Locate the cell with the specified text and output its (X, Y) center coordinate. 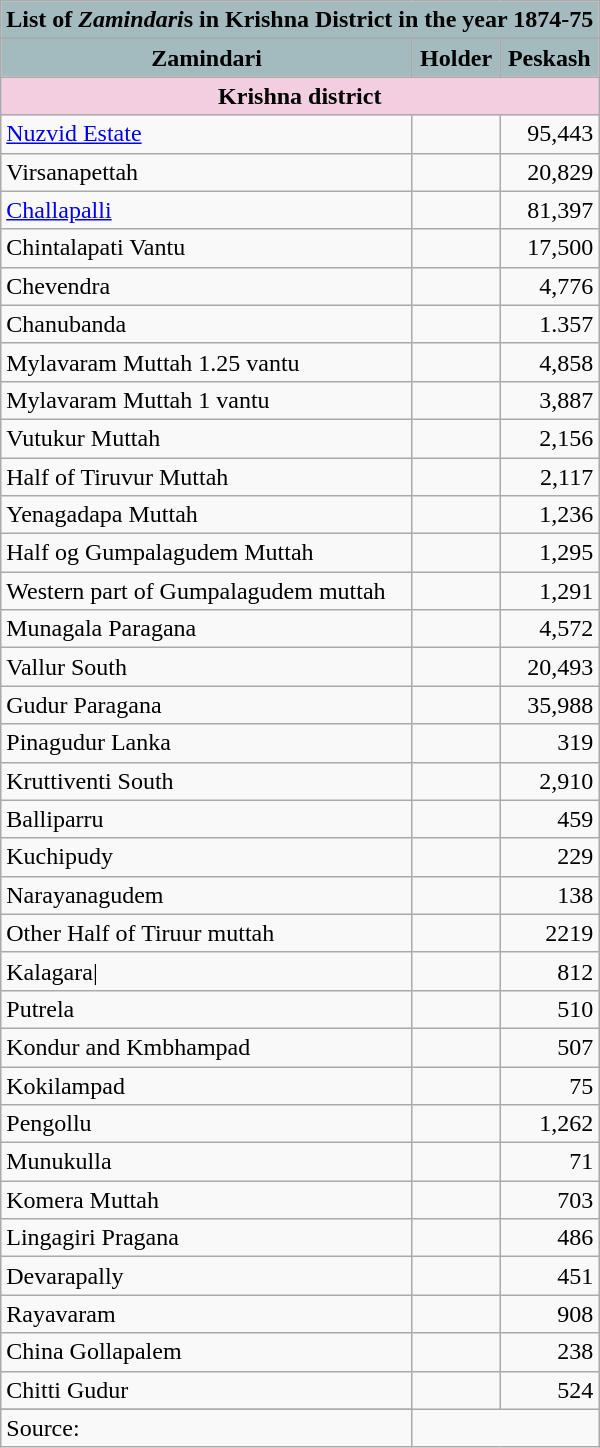
Pengollu (207, 1124)
35,988 (550, 705)
Vallur South (207, 667)
1.357 (550, 324)
1,295 (550, 553)
Balliparru (207, 819)
81,397 (550, 210)
524 (550, 1390)
908 (550, 1314)
459 (550, 819)
Chevendra (207, 286)
71 (550, 1162)
Narayanagudem (207, 895)
Gudur Paragana (207, 705)
Pinagudur Lanka (207, 743)
Holder (456, 58)
2,156 (550, 438)
Krishna district (300, 96)
Half og Gumpalagudem Muttah (207, 553)
95,443 (550, 134)
Zamindari (207, 58)
1,262 (550, 1124)
Kalagara| (207, 971)
Chitti Gudur (207, 1390)
Komera Muttah (207, 1200)
Other Half of Tiruur muttah (207, 933)
2219 (550, 933)
1,291 (550, 591)
812 (550, 971)
2,910 (550, 781)
3,887 (550, 400)
Challapalli (207, 210)
Mylavaram Muttah 1.25 vantu (207, 362)
703 (550, 1200)
Mylavaram Muttah 1 vantu (207, 400)
507 (550, 1047)
75 (550, 1085)
Chintalapati Vantu (207, 248)
4,572 (550, 629)
238 (550, 1352)
Western part of Gumpalagudem muttah (207, 591)
Putrela (207, 1009)
Peskash (550, 58)
319 (550, 743)
Kokilampad (207, 1085)
Yenagadapa Muttah (207, 515)
138 (550, 895)
Lingagiri Pragana (207, 1238)
4,858 (550, 362)
451 (550, 1276)
Vutukur Muttah (207, 438)
Kruttiventi South (207, 781)
Devarapally (207, 1276)
Munukulla (207, 1162)
4,776 (550, 286)
Kuchipudy (207, 857)
486 (550, 1238)
2,117 (550, 477)
17,500 (550, 248)
Kondur and Kmbhampad (207, 1047)
Nuzvid Estate (207, 134)
Munagala Paragana (207, 629)
Half of Tiruvur Muttah (207, 477)
510 (550, 1009)
Source: (207, 1428)
229 (550, 857)
List of Zamindaris in Krishna District in the year 1874-75 (300, 20)
20,493 (550, 667)
20,829 (550, 172)
China Gollapalem (207, 1352)
Chanubanda (207, 324)
1,236 (550, 515)
Rayavaram (207, 1314)
Virsanapettah (207, 172)
